Return (X, Y) of the center of cell containing provided text 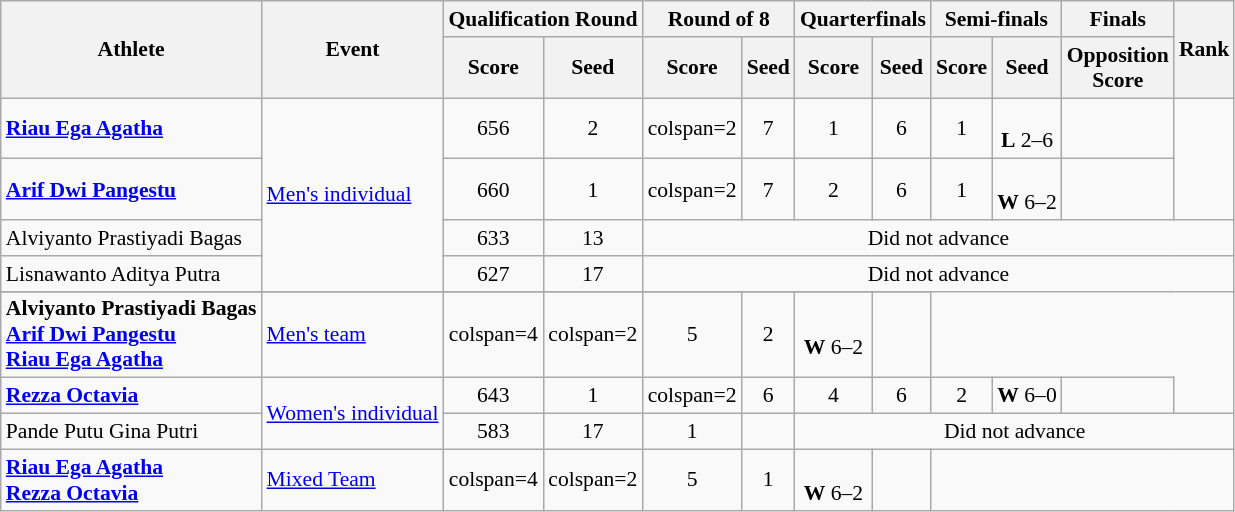
Quarterfinals (863, 19)
OppositionScore (1118, 68)
Rezza Octavia (132, 396)
Arif Dwi Pangestu (132, 190)
Mixed Team (353, 480)
Rank (1204, 50)
Round of 8 (719, 19)
Athlete (132, 50)
Qualification Round (544, 19)
Men's individual (353, 195)
Alviyanto Prastiyadi Bagas Arif Dwi Pangestu Riau Ega Agatha (132, 334)
627 (494, 274)
Riau Ega Agatha (132, 128)
Finals (1118, 19)
Semi-finals (996, 19)
583 (494, 432)
656 (494, 128)
Women's individual (353, 414)
Lisnawanto Aditya Putra (132, 274)
643 (494, 396)
13 (593, 238)
4 (834, 396)
660 (494, 190)
L 2–6 (1026, 128)
W 6–0 (1026, 396)
Pande Putu Gina Putri (132, 432)
Event (353, 50)
Men's team (353, 334)
633 (494, 238)
Alviyanto Prastiyadi Bagas (132, 238)
Riau Ega Agatha Rezza Octavia (132, 480)
